Scan for the cell matching the given text and deliver its [X, Y] coordinate at center. 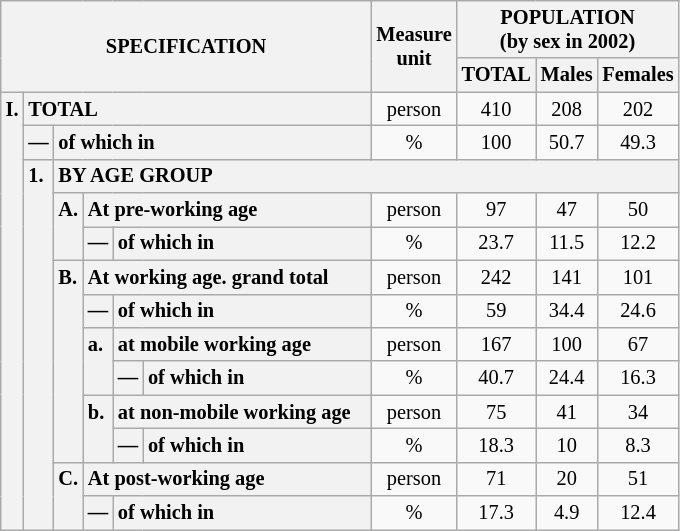
12.4 [638, 513]
Females [638, 75]
51 [638, 479]
71 [496, 479]
141 [567, 277]
41 [567, 412]
167 [496, 344]
At post-working age [227, 479]
SPECIFICATION [186, 46]
59 [496, 311]
34.4 [567, 311]
17.3 [496, 513]
16.3 [638, 378]
BY AGE GROUP [366, 176]
50 [638, 210]
12.2 [638, 243]
202 [638, 109]
23.7 [496, 243]
34 [638, 412]
67 [638, 344]
47 [567, 210]
at non-mobile working age [242, 412]
11.5 [567, 243]
50.7 [567, 142]
410 [496, 109]
B. [68, 361]
A. [68, 226]
97 [496, 210]
C. [68, 496]
At pre-working age [227, 210]
I. [12, 311]
75 [496, 412]
49.3 [638, 142]
a. [98, 360]
b. [98, 428]
1. [38, 344]
40.7 [496, 378]
18.3 [496, 445]
208 [567, 109]
at mobile working age [242, 344]
4.9 [567, 513]
POPULATION (by sex in 2002) [568, 29]
10 [567, 445]
Measure unit [414, 46]
Males [567, 75]
8.3 [638, 445]
At working age. grand total [227, 277]
101 [638, 277]
24.6 [638, 311]
242 [496, 277]
20 [567, 479]
24.4 [567, 378]
